For the text-containing cell, return its midpoint in (x, y) coordinate format. 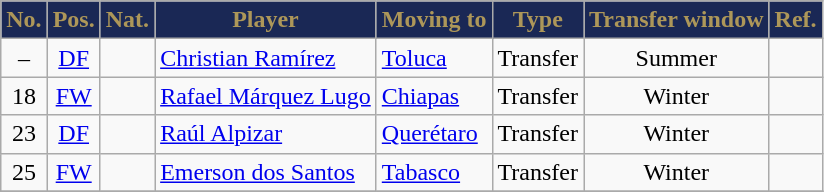
Emerson dos Santos (266, 172)
25 (24, 172)
18 (24, 96)
Transfer window (677, 20)
Summer (677, 58)
Nat. (127, 20)
Player (266, 20)
Toluca (434, 58)
Rafael Márquez Lugo (266, 96)
Chiapas (434, 96)
Pos. (74, 20)
23 (24, 134)
Moving to (434, 20)
Ref. (796, 20)
Tabasco (434, 172)
Raúl Alpizar (266, 134)
Type (538, 20)
Christian Ramírez (266, 58)
– (24, 58)
No. (24, 20)
Querétaro (434, 134)
